Find where the given text appears and provide that cell's center as [x, y] coordinate. 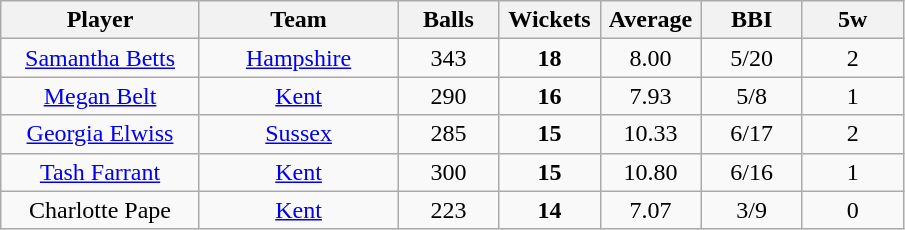
Charlotte Pape [100, 210]
Hampshire [298, 58]
3/9 [752, 210]
Sussex [298, 134]
10.33 [650, 134]
285 [448, 134]
5w [852, 20]
5/8 [752, 96]
343 [448, 58]
Player [100, 20]
Samantha Betts [100, 58]
Georgia Elwiss [100, 134]
Average [650, 20]
7.93 [650, 96]
Megan Belt [100, 96]
6/17 [752, 134]
6/16 [752, 172]
Team [298, 20]
Wickets [550, 20]
7.07 [650, 210]
223 [448, 210]
8.00 [650, 58]
Tash Farrant [100, 172]
Balls [448, 20]
14 [550, 210]
10.80 [650, 172]
0 [852, 210]
5/20 [752, 58]
BBI [752, 20]
18 [550, 58]
16 [550, 96]
290 [448, 96]
300 [448, 172]
